Extract the [X, Y] coordinate from the center of the cell holding the provided text.  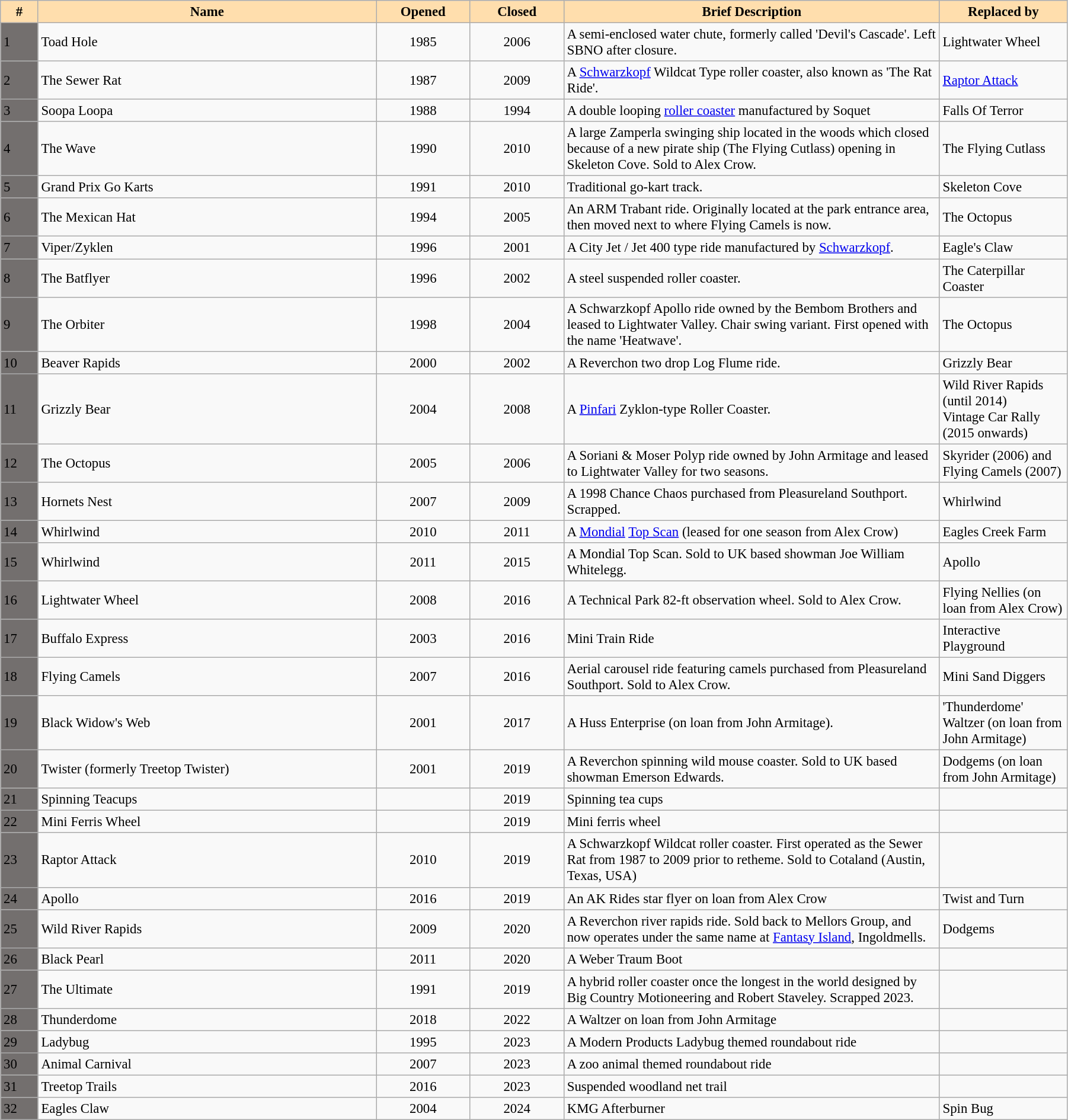
1995 [423, 1042]
14 [19, 532]
A Huss Enterprise (on loan from John Armitage). [752, 723]
The Flying Cutlass [1003, 149]
Animal Carnival [207, 1064]
19 [19, 723]
Skeleton Cove [1003, 187]
Viper/Zyklen [207, 248]
Buffalo Express [207, 639]
2017 [517, 723]
Hornets Nest [207, 501]
The Wave [207, 149]
The Ultimate [207, 990]
A Waltzer on loan from John Armitage [752, 1020]
6 [19, 217]
Mini Sand Diggers [1003, 677]
A Technical Park 82-ft observation wheel. Sold to Alex Crow. [752, 600]
Brief Description [752, 12]
15 [19, 562]
32 [19, 1109]
7 [19, 248]
Closed [517, 12]
The Sewer Rat [207, 81]
Eagles Claw [207, 1109]
2018 [423, 1020]
Dodgems (on loan from John Armitage) [1003, 769]
Skyrider (2006) and Flying Camels (2007) [1003, 463]
Black Pearl [207, 959]
A Schwarzkopf Wildcat roller coaster. First operated as the Sewer Rat from 1987 to 2009 prior to retheme. Sold to Cotaland (Austin, Texas, USA) [752, 860]
Suspended woodland net trail [752, 1086]
Mini ferris wheel [752, 822]
2003 [423, 639]
A Schwarzkopf Apollo ride owned by the Bembom Brothers and leased to Lightwater Valley. Chair swing variant. First opened with the name 'Heatwave'. [752, 324]
Eagles Creek Farm [1003, 532]
A Modern Products Ladybug themed roundabout ride [752, 1042]
29 [19, 1042]
30 [19, 1064]
3 [19, 111]
A 1998 Chance Chaos purchased from Pleasureland Southport. Scrapped. [752, 501]
Spinning tea cups [752, 799]
16 [19, 600]
A hybrid roller coaster once the longest in the world designed by Big Country Motioneering and Robert Staveley. Scrapped 2023. [752, 990]
Spin Bug [1003, 1109]
Flying Nellies (on loan from Alex Crow) [1003, 600]
23 [19, 860]
Traditional go-kart track. [752, 187]
27 [19, 990]
20 [19, 769]
2022 [517, 1020]
Aerial carousel ride featuring camels purchased from Pleasureland Southport. Sold to Alex Crow. [752, 677]
A semi-enclosed water chute, formerly called 'Devil's Cascade'. Left SBNO after closure. [752, 43]
4 [19, 149]
Name [207, 12]
A Reverchon spinning wild mouse coaster. Sold to UK based showman Emerson Edwards. [752, 769]
13 [19, 501]
Flying Camels [207, 677]
Treetop Trails [207, 1086]
11 [19, 409]
9 [19, 324]
An AK Rides star flyer on loan from Alex Crow [752, 898]
17 [19, 639]
Grand Prix Go Karts [207, 187]
22 [19, 822]
Thunderdome [207, 1020]
2015 [517, 562]
Wild River Rapids (until 2014)Vintage Car Rally (2015 onwards) [1003, 409]
A Soriani & Moser Polyp ride owned by John Armitage and leased to Lightwater Valley for two seasons. [752, 463]
Mini Ferris Wheel [207, 822]
An ARM Trabant ride. Originally located at the park entrance area, then moved next to where Flying Camels is now. [752, 217]
2000 [423, 363]
Mini Train Ride [752, 639]
1998 [423, 324]
Wild River Rapids [207, 929]
28 [19, 1020]
Beaver Rapids [207, 363]
Eagle's Claw [1003, 248]
26 [19, 959]
A City Jet / Jet 400 type ride manufactured by Schwarzkopf. [752, 248]
A Pinfari Zyklon-type Roller Coaster. [752, 409]
A zoo animal themed roundabout ride [752, 1064]
1 [19, 43]
Toad Hole [207, 43]
18 [19, 677]
Twist and Turn [1003, 898]
The Mexican Hat [207, 217]
31 [19, 1086]
Replaced by [1003, 12]
1990 [423, 149]
A double looping roller coaster manufactured by Soquet [752, 111]
24 [19, 898]
KMG Afterburner [752, 1109]
Spinning Teacups [207, 799]
A Schwarzkopf Wildcat Type roller coaster, also known as 'The Rat Ride'. [752, 81]
A Reverchon two drop Log Flume ride. [752, 363]
1987 [423, 81]
Ladybug [207, 1042]
2024 [517, 1109]
A Mondial Top Scan (leased for one season from Alex Crow) [752, 532]
1985 [423, 43]
Opened [423, 12]
A Mondial Top Scan. Sold to UK based showman Joe William Whitelegg. [752, 562]
8 [19, 279]
10 [19, 363]
The Orbiter [207, 324]
12 [19, 463]
25 [19, 929]
# [19, 12]
A Weber Traum Boot [752, 959]
Soopa Loopa [207, 111]
21 [19, 799]
The Batflyer [207, 279]
Interactive Playground [1003, 639]
'Thunderdome' Waltzer (on loan from John Armitage) [1003, 723]
5 [19, 187]
1988 [423, 111]
Twister (formerly Treetop Twister) [207, 769]
Dodgems [1003, 929]
A Reverchon river rapids ride. Sold back to Mellors Group, and now operates under the same name at Fantasy Island, Ingoldmells. [752, 929]
Black Widow's Web [207, 723]
2 [19, 81]
A steel suspended roller coaster. [752, 279]
The Caterpillar Coaster [1003, 279]
Falls Of Terror [1003, 111]
